Identify which cell holds the provided text, then report its [X, Y] central coordinate. 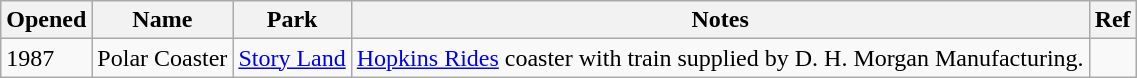
Hopkins Rides coaster with train supplied by D. H. Morgan Manufacturing. [720, 58]
Park [292, 20]
Story Land [292, 58]
1987 [46, 58]
Name [162, 20]
Polar Coaster [162, 58]
Notes [720, 20]
Ref [1112, 20]
Opened [46, 20]
